Locate the cell with the specified text and output its (X, Y) center coordinate. 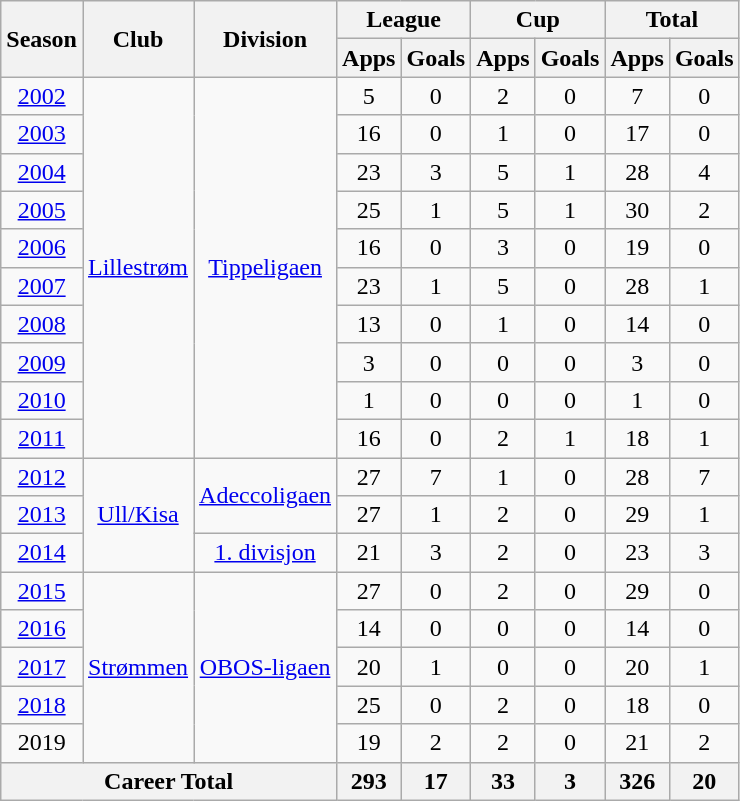
Season (42, 39)
293 (369, 781)
OBOS-ligaen (266, 667)
2018 (42, 705)
Cup (538, 20)
326 (637, 781)
2016 (42, 629)
2015 (42, 591)
2010 (42, 400)
Total (672, 20)
2013 (42, 515)
13 (369, 324)
2006 (42, 248)
2017 (42, 667)
2003 (42, 134)
Strømmen (138, 667)
Division (266, 39)
1. divisjon (266, 553)
2011 (42, 438)
2005 (42, 210)
2019 (42, 743)
4 (704, 172)
Career Total (169, 781)
2012 (42, 477)
Tippeligaen (266, 268)
2007 (42, 286)
33 (503, 781)
2002 (42, 96)
Ull/Kisa (138, 515)
Adeccoligaen (266, 496)
30 (637, 210)
Lillestrøm (138, 268)
Club (138, 39)
2008 (42, 324)
2009 (42, 362)
2004 (42, 172)
2014 (42, 553)
League (404, 20)
